Locate the cell with the specified text and output its (x, y) center coordinate. 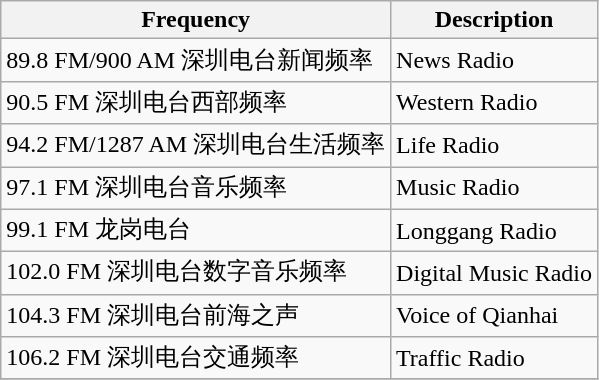
104.3 FM 深圳电台前海之声 (196, 316)
Longgang Radio (494, 230)
Life Radio (494, 146)
94.2 FM/1287 AM 深圳电台生活频率 (196, 146)
Music Radio (494, 188)
News Radio (494, 60)
Digital Music Radio (494, 274)
106.2 FM 深圳电台交通频率 (196, 358)
97.1 FM 深圳电台音乐频率 (196, 188)
102.0 FM 深圳电台数字音乐频率 (196, 274)
89.8 FM/900 AM 深圳电台新闻频率 (196, 60)
Frequency (196, 20)
Description (494, 20)
90.5 FM 深圳电台西部频率 (196, 102)
Voice of Qianhai (494, 316)
Traffic Radio (494, 358)
99.1 FM 龙岗电台 (196, 230)
Western Radio (494, 102)
